Capture the cell that displays the provided text and extract its [X, Y] central coordinate. 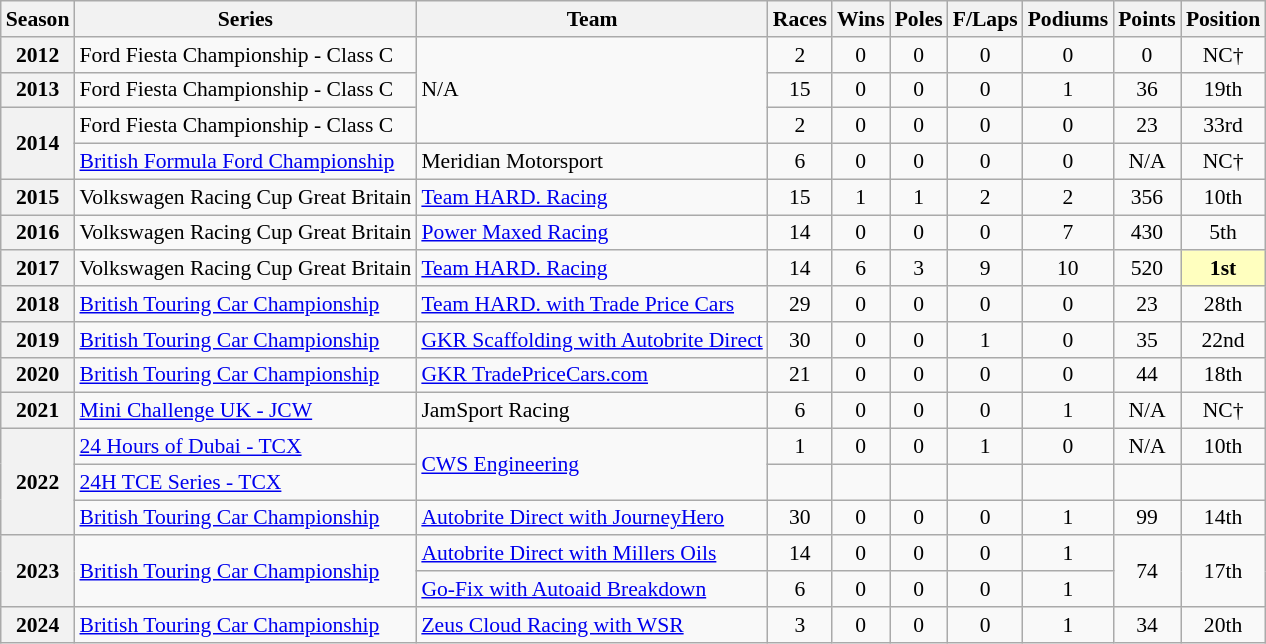
GKR TradePriceCars.com [592, 375]
2013 [38, 90]
2024 [38, 625]
Poles [919, 19]
Season [38, 19]
2020 [38, 375]
Autobrite Direct with JourneyHero [592, 518]
2019 [38, 340]
2014 [38, 144]
2023 [38, 572]
Points [1147, 19]
9 [986, 269]
Races [800, 19]
2018 [38, 304]
1st [1223, 269]
356 [1147, 197]
Series [245, 19]
Team [592, 19]
24H TCE Series - TCX [245, 482]
14th [1223, 518]
430 [1147, 233]
520 [1147, 269]
Wins [861, 19]
22nd [1223, 340]
5th [1223, 233]
Autobrite Direct with Millers Oils [592, 554]
Meridian Motorsport [592, 162]
17th [1223, 572]
Team HARD. with Trade Price Cars [592, 304]
20th [1223, 625]
24 Hours of Dubai - TCX [245, 447]
Position [1223, 19]
28th [1223, 304]
Go-Fix with Autoaid Breakdown [592, 589]
36 [1147, 90]
Zeus Cloud Racing with WSR [592, 625]
Podiums [1068, 19]
2022 [38, 482]
29 [800, 304]
21 [800, 375]
British Formula Ford Championship [245, 162]
35 [1147, 340]
2021 [38, 411]
Power Maxed Racing [592, 233]
18th [1223, 375]
2015 [38, 197]
44 [1147, 375]
33rd [1223, 126]
CWS Engineering [592, 464]
19th [1223, 90]
34 [1147, 625]
99 [1147, 518]
2017 [38, 269]
JamSport Racing [592, 411]
7 [1068, 233]
GKR Scaffolding with Autobrite Direct [592, 340]
Mini Challenge UK - JCW [245, 411]
74 [1147, 572]
2012 [38, 55]
2016 [38, 233]
10 [1068, 269]
F/Laps [986, 19]
